Determine the (x, y) coordinate at the center of the cell enclosing the given text.  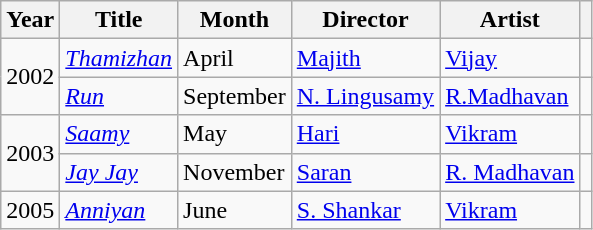
2002 (30, 77)
Vijay (510, 58)
R.Madhavan (510, 96)
April (235, 58)
November (235, 172)
S. Shankar (365, 210)
Thamizhan (119, 58)
Saran (365, 172)
Run (119, 96)
2003 (30, 153)
Jay Jay (119, 172)
May (235, 134)
Month (235, 20)
2005 (30, 210)
Hari (365, 134)
Year (30, 20)
Artist (510, 20)
Director (365, 20)
Saamy (119, 134)
June (235, 210)
Anniyan (119, 210)
N. Lingusamy (365, 96)
Majith (365, 58)
September (235, 96)
Title (119, 20)
R. Madhavan (510, 172)
